Find where the given text appears and provide that cell's center as (x, y) coordinate. 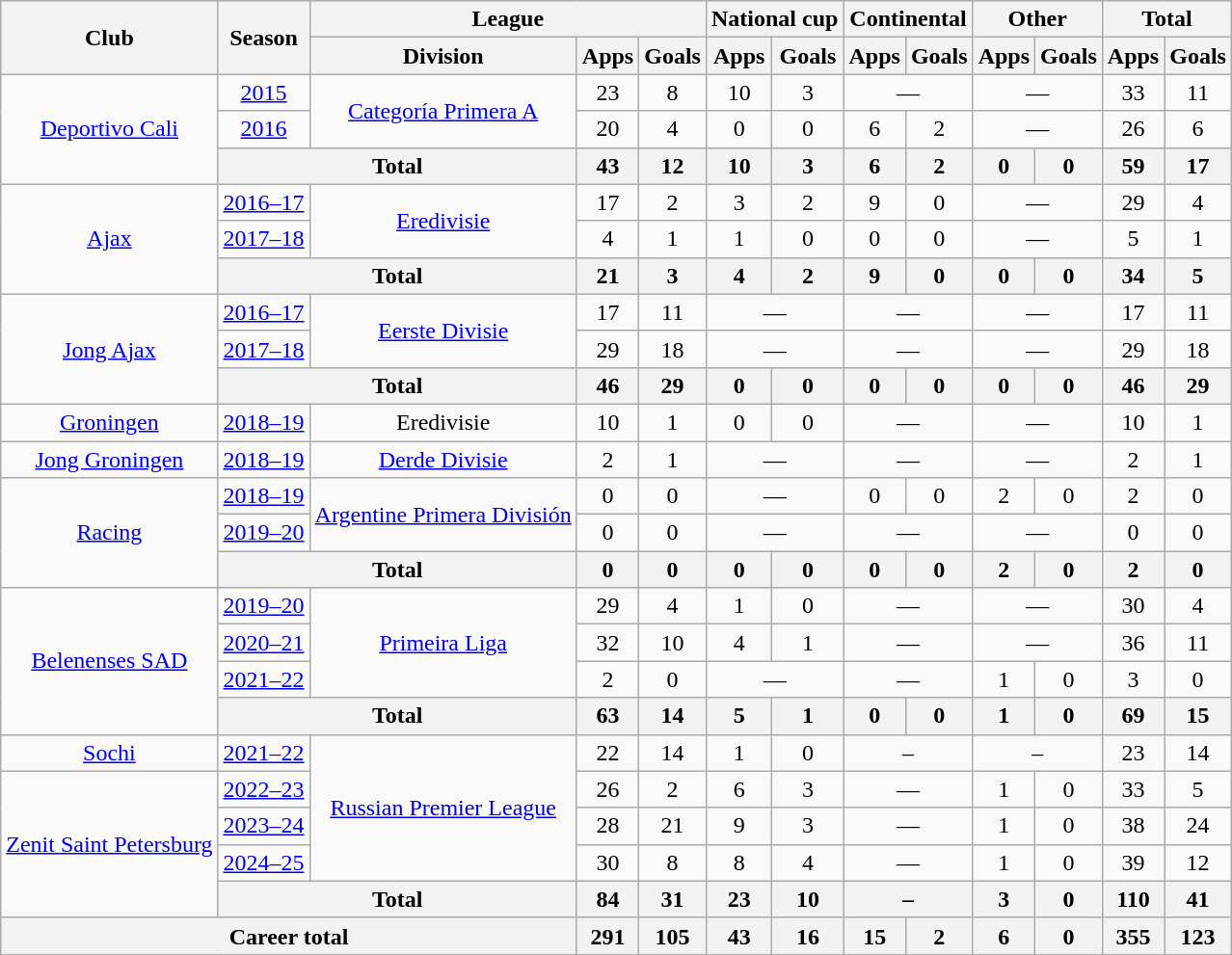
Other (1037, 19)
123 (1198, 936)
2024–25 (264, 862)
National cup (774, 19)
Deportivo Cali (110, 129)
Club (110, 38)
Sochi (110, 753)
Jong Groningen (110, 460)
League (507, 19)
Season (264, 38)
69 (1133, 716)
38 (1133, 826)
Groningen (110, 422)
Primeira Liga (443, 643)
Argentine Primera División (443, 515)
2015 (264, 93)
41 (1198, 899)
59 (1133, 166)
Division (443, 56)
28 (607, 826)
Racing (110, 533)
84 (607, 899)
Career total (289, 936)
2016 (264, 129)
63 (607, 716)
31 (673, 899)
355 (1133, 936)
Derde Divisie (443, 460)
39 (1133, 862)
22 (607, 753)
2020–21 (264, 643)
Categoría Primera A (443, 111)
Ajax (110, 239)
Zenit Saint Petersburg (110, 844)
2023–24 (264, 826)
105 (673, 936)
291 (607, 936)
24 (1198, 826)
16 (808, 936)
20 (607, 129)
2022–23 (264, 789)
Eerste Divisie (443, 331)
Continental (908, 19)
110 (1133, 899)
Belenenses SAD (110, 661)
Russian Premier League (443, 808)
34 (1133, 276)
Jong Ajax (110, 349)
32 (607, 643)
36 (1133, 643)
